Capture the cell that displays the provided text and extract its [X, Y] central coordinate. 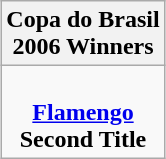
Copa do Brasil2006 Winners [83, 34]
FlamengoSecond Title [83, 112]
